Identify which cell holds the provided text, then report its [x, y] central coordinate. 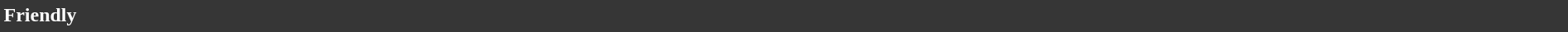
Friendly [784, 15]
